Determine the [x, y] coordinate at the center of the cell enclosing the given text.  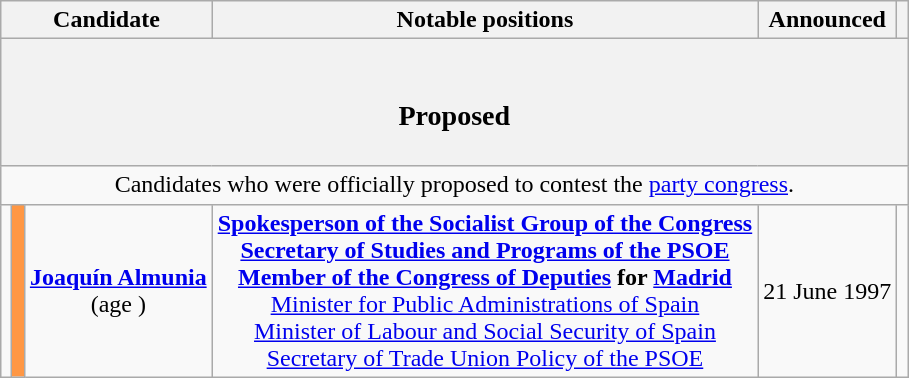
21 June 1997 [828, 290]
Notable positions [485, 20]
Joaquín Almunia(age ) [118, 290]
Candidates who were officially proposed to contest the party congress. [454, 185]
Announced [828, 20]
Proposed [454, 102]
Candidate [106, 20]
